Determine the [x, y] coordinate at the center of the cell enclosing the given text.  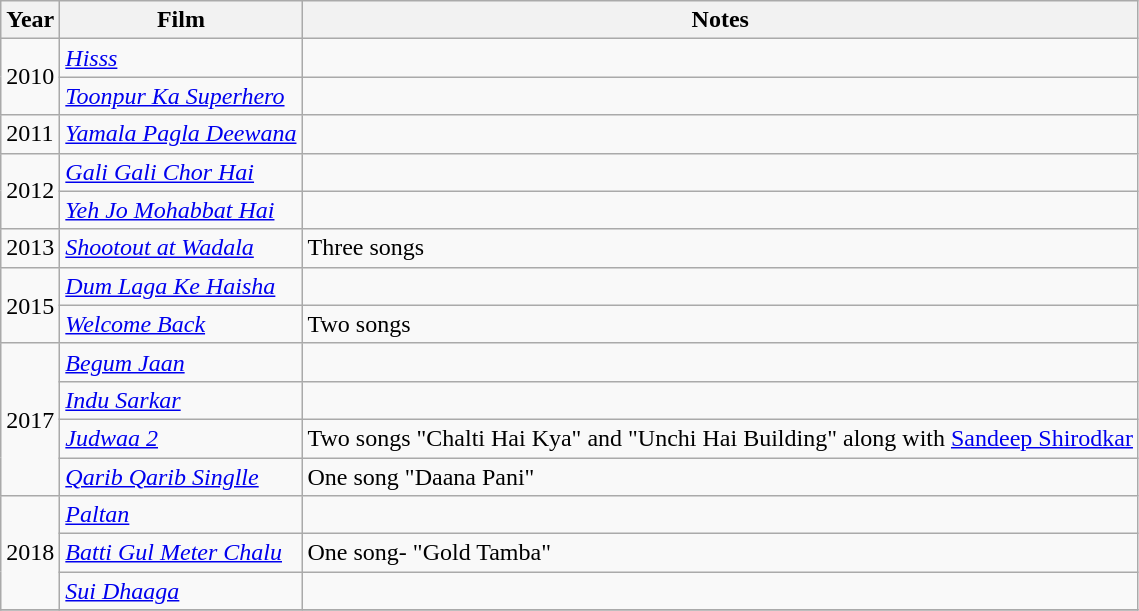
Film [181, 20]
2013 [30, 248]
Year [30, 20]
Yeh Jo Mohabbat Hai [181, 210]
Begum Jaan [181, 362]
Hisss [181, 58]
2011 [30, 134]
Two songs [720, 324]
2018 [30, 553]
Sui Dhaaga [181, 591]
2017 [30, 419]
Shootout at Wadala [181, 248]
Indu Sarkar [181, 400]
Welcome Back [181, 324]
Paltan [181, 515]
Gali Gali Chor Hai [181, 172]
One song- "Gold Tamba" [720, 553]
2015 [30, 305]
Notes [720, 20]
Judwaa 2 [181, 438]
Toonpur Ka Superhero [181, 96]
One song "Daana Pani" [720, 477]
Qarib Qarib Singlle [181, 477]
2012 [30, 191]
Dum Laga Ke Haisha [181, 286]
Three songs [720, 248]
Batti Gul Meter Chalu [181, 553]
Two songs "Chalti Hai Kya" and "Unchi Hai Building" along with Sandeep Shirodkar [720, 438]
Yamala Pagla Deewana [181, 134]
2010 [30, 77]
